Locate the cell with the specified text and output its (x, y) center coordinate. 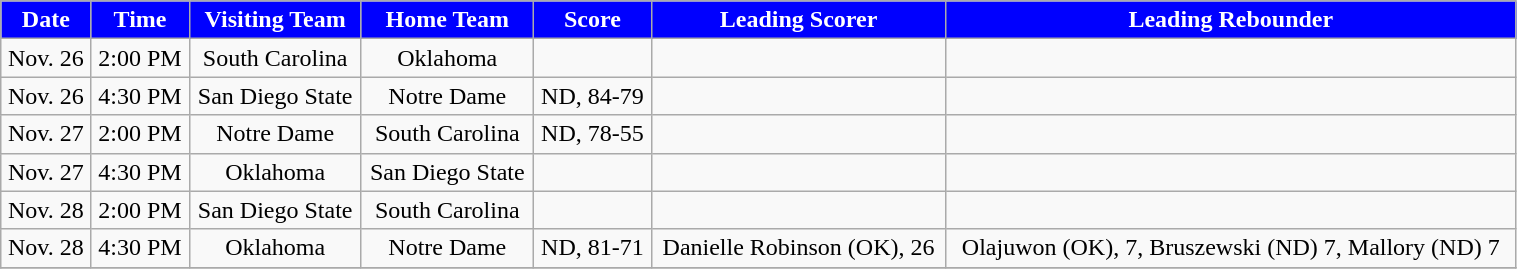
Visiting Team (275, 20)
Olajuwon (OK), 7, Bruszewski (ND) 7, Mallory (ND) 7 (1231, 248)
Leading Scorer (799, 20)
Score (592, 20)
Date (46, 20)
Time (140, 20)
Leading Rebounder (1231, 20)
Danielle Robinson (OK), 26 (799, 248)
ND, 84-79 (592, 96)
ND, 81-71 (592, 248)
Home Team (447, 20)
ND, 78-55 (592, 134)
